Find where the given text appears and provide that cell's center as (x, y) coordinate. 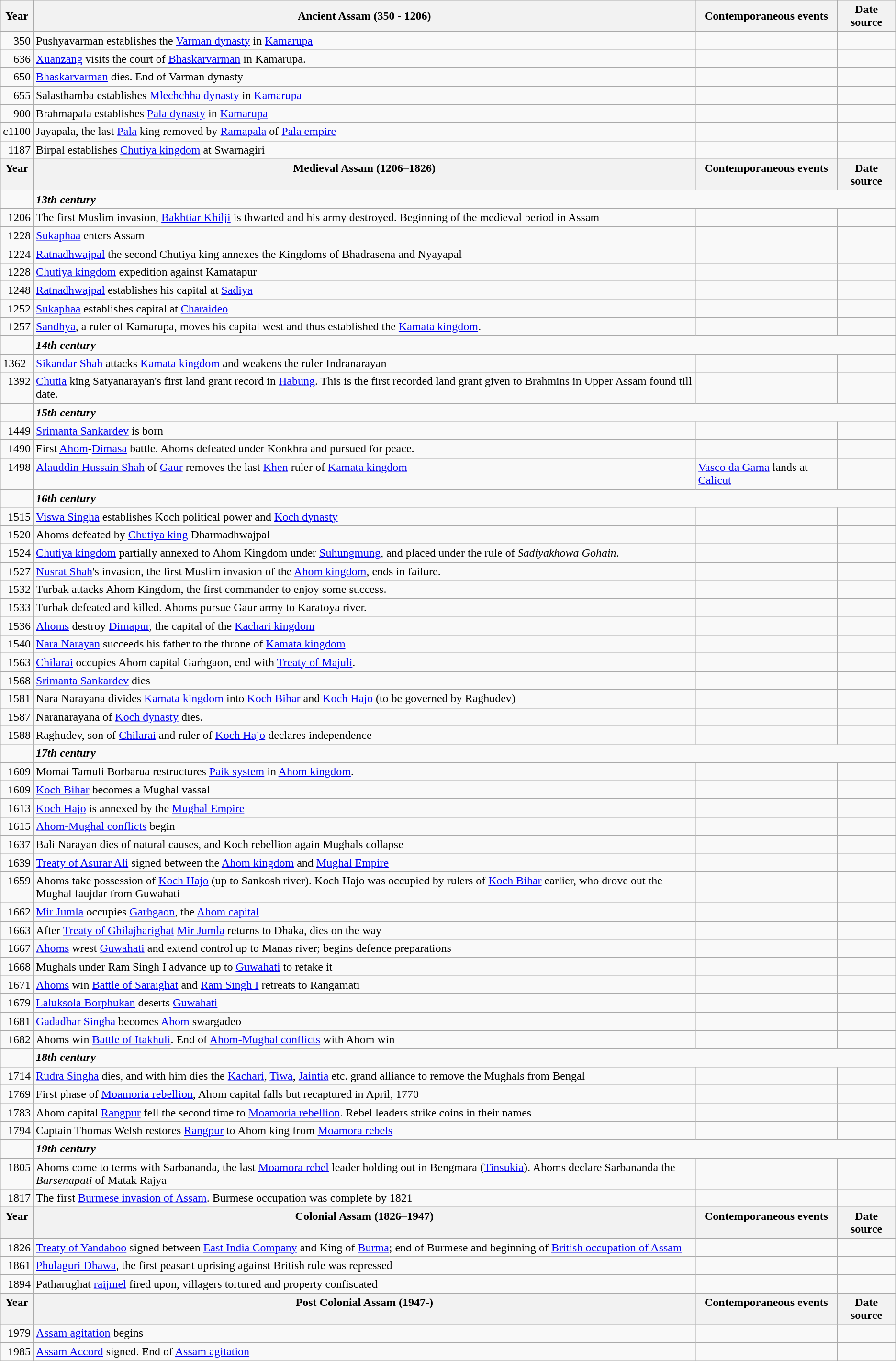
1659 (17, 887)
1581 (17, 699)
Post Colonial Assam (1947-) (365, 1308)
The first Burmese invasion of Assam. Burmese occupation was complete by 1821 (365, 1198)
15th century (465, 413)
Ahoms defeated by Chutiya king Dharmadhwajpal (365, 535)
1568 (17, 680)
650 (17, 77)
Chilarai occupies Ahom capital Garhgaon, end with Treaty of Majuli. (365, 662)
Assam Accord signed. End of Assam agitation (365, 1351)
Brahmapala establishes Pala dynasty in Kamarupa (365, 113)
Gadadhar Singha becomes Ahom swargadeo (365, 1021)
Vasco da Gama lands at Calicut (766, 474)
Nara Narayan succeeds his father to the throne of Kamata kingdom (365, 644)
Ahoms wrest Guwahati and extend control up to Manas river; begins defence preparations (365, 948)
1563 (17, 662)
1637 (17, 844)
Chutiya kingdom partially annexed to Ahom Kingdom under Suhungmung, and placed under the rule of Sadiyakhowa Gohain. (365, 553)
1588 (17, 735)
1515 (17, 516)
1498 (17, 474)
1615 (17, 826)
First phase of Moamoria rebellion, Ahom capital falls but recaptured in April, 1770 (365, 1094)
1769 (17, 1094)
Chutia king Satyanarayan's first land grant record in Habung. This is the first recorded land grant given to Brahmins in Upper Assam found till date. (365, 388)
636 (17, 59)
Colonial Assam (1826–1947) (365, 1223)
Sukaphaa enters Assam (365, 235)
Turbak attacks Ahom Kingdom, the first commander to enjoy some success. (365, 590)
Jayapala, the last Pala king removed by Ramapala of Pala empire (365, 132)
The first Muslim invasion, Bakhtiar Khilji is thwarted and his army destroyed. Beginning of the medieval period in Assam (365, 217)
1532 (17, 590)
1613 (17, 808)
1224 (17, 254)
18th century (465, 1058)
First Ahom-Dimasa battle. Ahoms defeated under Konkhra and pursued for peace. (365, 449)
1248 (17, 290)
1449 (17, 431)
Mir Jumla occupies Garhgaon, the Ahom capital (365, 912)
1536 (17, 626)
Ahom capital Rangpur fell the second time to Moamoria rebellion. Rebel leaders strike coins in their names (365, 1112)
Birpal establishes Chutiya kingdom at Swarnagiri (365, 150)
Mughals under Ram Singh I advance up to Guwahati to retake it (365, 967)
1667 (17, 948)
1681 (17, 1021)
1490 (17, 449)
1520 (17, 535)
Sandhya, a ruler of Kamarupa, moves his capital west and thus established the Kamata kingdom. (365, 327)
1714 (17, 1076)
Treaty of Yandaboo signed between East India Company and King of Burma; end of Burmese and beginning of British occupation of Assam (365, 1248)
Ahoms destroy Dimapur, the capital of the Kachari kingdom (365, 626)
Raghudev, son of Chilarai and ruler of Koch Hajo declares independence (365, 735)
1817 (17, 1198)
Srimanta Sankardev dies (365, 680)
Viswa Singha establishes Koch political power and Koch dynasty (365, 516)
1662 (17, 912)
1533 (17, 608)
Sukaphaa establishes capital at Charaideo (365, 309)
1671 (17, 985)
1826 (17, 1248)
1783 (17, 1112)
1527 (17, 571)
Nara Narayana divides Kamata kingdom into Koch Bihar and Koch Hajo (to be governed by Raghudev) (365, 699)
17th century (465, 753)
1587 (17, 717)
Treaty of Asurar Ali signed between the Ahom kingdom and Mughal Empire (365, 863)
Ratnadhwajpal the second Chutiya king annexes the Kingdoms of Bhadrasena and Nyayapal (365, 254)
1794 (17, 1130)
1540 (17, 644)
350 (17, 41)
655 (17, 95)
900 (17, 113)
Chutiya kingdom expedition against Kamatapur (365, 272)
Medieval Assam (1206–1826) (365, 174)
Sikandar Shah attacks Kamata kingdom and weakens the ruler Indranarayan (365, 363)
Momai Tamuli Borbarua restructures Paik system in Ahom kingdom. (365, 771)
Ancient Assam (350 - 1206) (365, 16)
1979 (17, 1333)
1805 (17, 1173)
After Treaty of Ghilajharighat Mir Jumla returns to Dhaka, dies on the way (365, 930)
1252 (17, 309)
16th century (465, 498)
Naranarayana of Koch dynasty dies. (365, 717)
c1100 (17, 132)
Koch Hajo is annexed by the Mughal Empire (365, 808)
19th century (465, 1149)
Captain Thomas Welsh restores Rangpur to Ahom king from Moamora rebels (365, 1130)
Alauddin Hussain Shah of Gaur removes the last Khen ruler of Kamata kingdom (365, 474)
1679 (17, 1003)
1639 (17, 863)
1257 (17, 327)
Turbak defeated and killed. Ahoms pursue Gaur army to Karatoya river. (365, 608)
Rudra Singha dies, and with him dies the Kachari, Tiwa, Jaintia etc. grand alliance to remove the Mughals from Bengal (365, 1076)
1682 (17, 1039)
1524 (17, 553)
Phulaguri Dhawa, the first peasant uprising against British rule was repressed (365, 1266)
13th century (465, 199)
Xuanzang visits the court of Bhaskarvarman in Kamarupa. (365, 59)
1392 (17, 388)
14th century (465, 345)
Salasthamba establishes Mlechchha dynasty in Kamarupa (365, 95)
Srimanta Sankardev is born (365, 431)
Ahoms win Battle of Saraighat and Ram Singh I retreats to Rangamati (365, 985)
1894 (17, 1284)
Ahom-Mughal conflicts begin (365, 826)
Ratnadhwajpal establishes his capital at Sadiya (365, 290)
Pushyavarman establishes the Varman dynasty in Kamarupa (365, 41)
1362 (17, 363)
Bhaskarvarman dies. End of Varman dynasty (365, 77)
Laluksola Borphukan deserts Guwahati (365, 1003)
1187 (17, 150)
Patharughat raijmel fired upon, villagers tortured and property confiscated (365, 1284)
1985 (17, 1351)
Assam agitation begins (365, 1333)
1663 (17, 930)
Koch Bihar becomes a Mughal vassal (365, 790)
1861 (17, 1266)
Nusrat Shah's invasion, the first Muslim invasion of the Ahom kingdom, ends in failure. (365, 571)
1206 (17, 217)
1668 (17, 967)
Ahoms win Battle of Itakhuli. End of Ahom-Mughal conflicts with Ahom win (365, 1039)
Bali Narayan dies of natural causes, and Koch rebellion again Mughals collapse (365, 844)
